From the cell containing the given text, extract its center point as (x, y) coordinate. 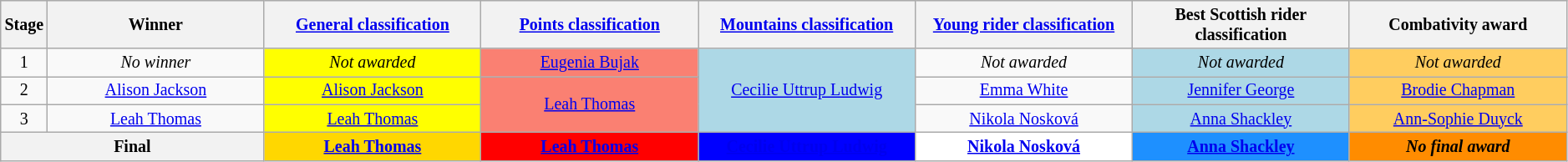
Combativity award (1458, 25)
Eugenia Bujak (590, 63)
Winner (155, 25)
2 (24, 90)
3 (24, 119)
Jennifer George (1241, 90)
Brodie Chapman (1458, 90)
Young rider classification (1024, 25)
No winner (155, 63)
No final award (1458, 147)
Stage (24, 25)
Final (132, 147)
Points classification (590, 25)
Best Scottish rider classification (1241, 25)
1 (24, 63)
Emma White (1024, 90)
Mountains classification (807, 25)
Ann-Sophie Duyck (1458, 119)
General classification (373, 25)
